Output the [x, y] coordinate of the center of the cell containing the given text.  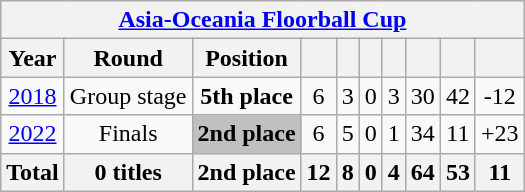
42 [458, 96]
12 [318, 172]
-12 [500, 96]
+23 [500, 134]
Position [246, 58]
30 [422, 96]
4 [394, 172]
2018 [33, 96]
Year [33, 58]
Group stage [128, 96]
5th place [246, 96]
1 [394, 134]
5 [348, 134]
Finals [128, 134]
Asia-Oceania Floorball Cup [262, 20]
8 [348, 172]
64 [422, 172]
34 [422, 134]
Total [33, 172]
Round [128, 58]
53 [458, 172]
0 titles [128, 172]
2022 [33, 134]
